Provide the (x, y) coordinate of the cell's center where the given text is located.  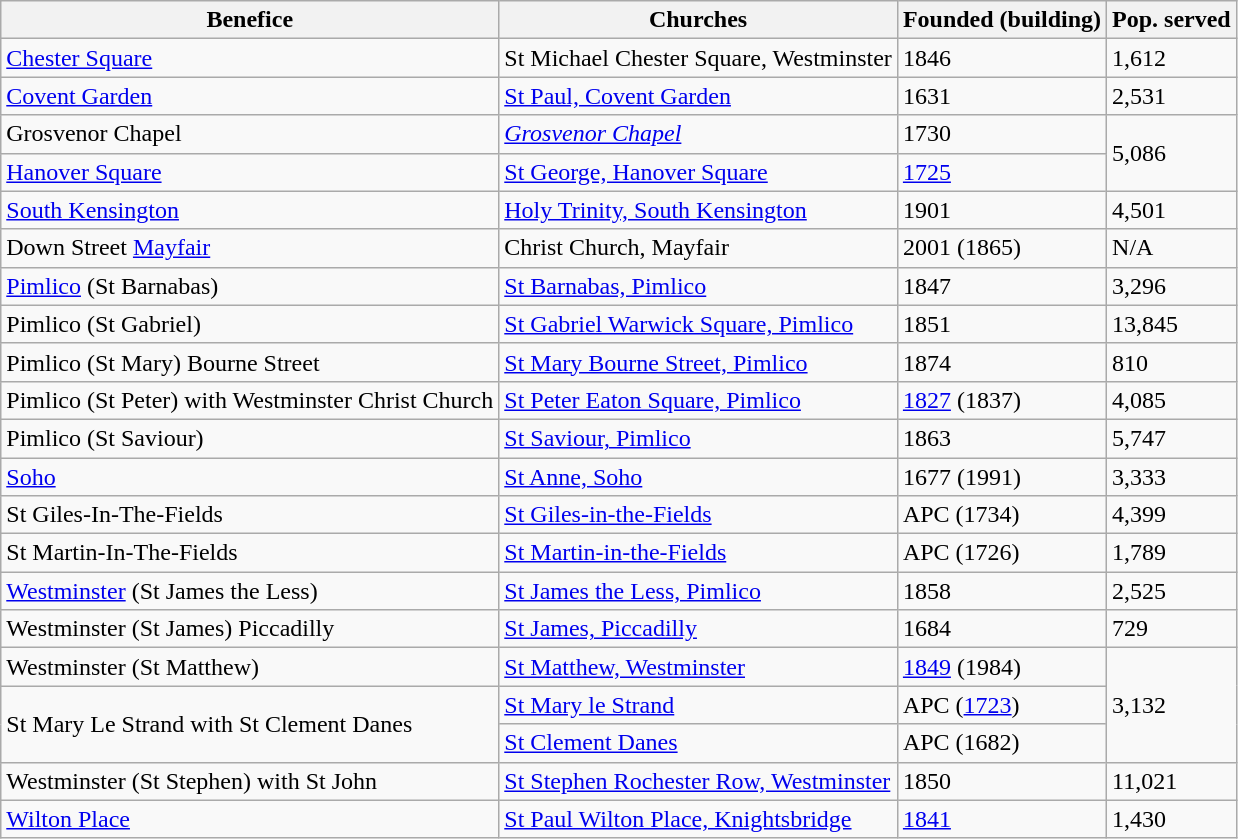
St George, Hanover Square (698, 172)
1850 (1002, 781)
Founded (building) (1002, 20)
Pimlico (St Barnabas) (250, 286)
11,021 (1172, 781)
St Barnabas, Pimlico (698, 286)
Churches (698, 20)
1677 (1991) (1002, 477)
Pimlico (St Gabriel) (250, 324)
Westminster (St Matthew) (250, 667)
3,333 (1172, 477)
2001 (1865) (1002, 248)
St Martin-in-the-Fields (698, 553)
St Michael Chester Square, Westminster (698, 58)
Westminster (St James) Piccadilly (250, 629)
Covent Garden (250, 96)
St Giles-in-the-Fields (698, 515)
3,132 (1172, 705)
1,789 (1172, 553)
1730 (1002, 134)
St Mary Bourne Street, Pimlico (698, 362)
1684 (1002, 629)
1,612 (1172, 58)
5,086 (1172, 153)
1827 (1837) (1002, 400)
St Paul Wilton Place, Knightsbridge (698, 819)
Chester Square (250, 58)
Hanover Square (250, 172)
Pimlico (St Peter) with Westminster Christ Church (250, 400)
Westminster (St James the Less) (250, 591)
St Stephen Rochester Row, Westminster (698, 781)
St Giles-In-The-Fields (250, 515)
4,085 (1172, 400)
13,845 (1172, 324)
1846 (1002, 58)
St Clement Danes (698, 743)
APC (1682) (1002, 743)
St Mary le Strand (698, 705)
Wilton Place (250, 819)
APC (1726) (1002, 553)
St Matthew, Westminster (698, 667)
Down Street Mayfair (250, 248)
1725 (1002, 172)
Westminster (St Stephen) with St John (250, 781)
St Anne, Soho (698, 477)
Benefice (250, 20)
1,430 (1172, 819)
Pimlico (St Saviour) (250, 438)
1851 (1002, 324)
St Paul, Covent Garden (698, 96)
2,531 (1172, 96)
Soho (250, 477)
APC (1723) (1002, 705)
1841 (1002, 819)
3,296 (1172, 286)
St Gabriel Warwick Square, Pimlico (698, 324)
APC (1734) (1002, 515)
St Martin-In-The-Fields (250, 553)
1849 (1984) (1002, 667)
St Saviour, Pimlico (698, 438)
1901 (1002, 210)
St James, Piccadilly (698, 629)
5,747 (1172, 438)
Holy Trinity, South Kensington (698, 210)
South Kensington (250, 210)
4,501 (1172, 210)
St Peter Eaton Square, Pimlico (698, 400)
1631 (1002, 96)
810 (1172, 362)
St James the Less, Pimlico (698, 591)
2,525 (1172, 591)
1863 (1002, 438)
1847 (1002, 286)
Christ Church, Mayfair (698, 248)
Pimlico (St Mary) Bourne Street (250, 362)
N/A (1172, 248)
Pop. served (1172, 20)
4,399 (1172, 515)
1874 (1002, 362)
1858 (1002, 591)
St Mary Le Strand with St Clement Danes (250, 724)
729 (1172, 629)
